Capture the cell that displays the provided text and extract its (X, Y) central coordinate. 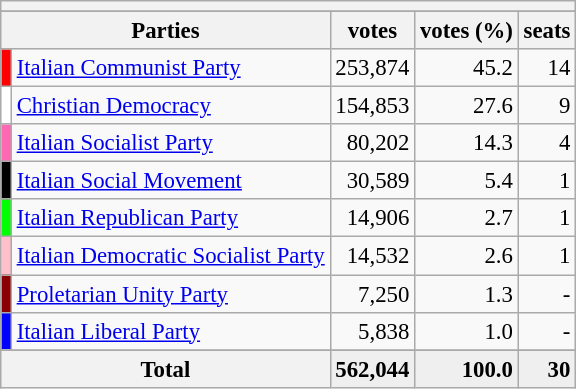
100.0 (467, 369)
Proletarian Unity Party (170, 294)
4 (546, 143)
1.0 (467, 331)
154,853 (372, 106)
2.6 (467, 256)
Italian Liberal Party (170, 331)
27.6 (467, 106)
45.2 (467, 68)
Italian Democratic Socialist Party (170, 256)
votes (%) (467, 31)
5.4 (467, 181)
seats (546, 31)
2.7 (467, 219)
14.3 (467, 143)
9 (546, 106)
1.3 (467, 294)
Total (166, 369)
Parties (166, 31)
14 (546, 68)
votes (372, 31)
Italian Republican Party (170, 219)
14,532 (372, 256)
Italian Social Movement (170, 181)
30 (546, 369)
5,838 (372, 331)
80,202 (372, 143)
14,906 (372, 219)
30,589 (372, 181)
562,044 (372, 369)
7,250 (372, 294)
253,874 (372, 68)
Christian Democracy (170, 106)
Italian Socialist Party (170, 143)
Italian Communist Party (170, 68)
